Scan for the cell matching the given text and deliver its (X, Y) coordinate at center. 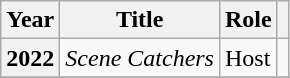
Title (140, 20)
2022 (30, 58)
Role (248, 20)
Host (248, 58)
Scene Catchers (140, 58)
Year (30, 20)
